Output the [X, Y] coordinate of the center of the cell containing the given text.  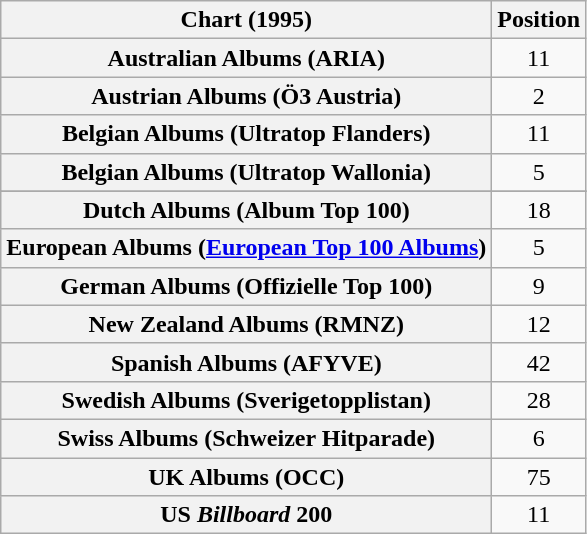
European Albums (European Top 100 Albums) [246, 248]
Belgian Albums (Ultratop Flanders) [246, 134]
6 [539, 438]
Chart (1995) [246, 20]
German Albums (Offizielle Top 100) [246, 286]
Belgian Albums (Ultratop Wallonia) [246, 172]
Dutch Albums (Album Top 100) [246, 210]
12 [539, 324]
Austrian Albums (Ö3 Austria) [246, 96]
Australian Albums (ARIA) [246, 58]
42 [539, 362]
18 [539, 210]
Spanish Albums (AFYVE) [246, 362]
2 [539, 96]
Position [539, 20]
New Zealand Albums (RMNZ) [246, 324]
Swiss Albums (Schweizer Hitparade) [246, 438]
9 [539, 286]
28 [539, 400]
UK Albums (OCC) [246, 477]
US Billboard 200 [246, 515]
75 [539, 477]
Swedish Albums (Sverigetopplistan) [246, 400]
